Pinpoint the cell where the given text exists, returning its (X, Y) midpoint coordinate. 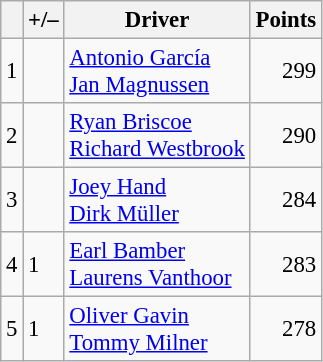
Antonio García Jan Magnussen (157, 72)
4 (12, 264)
Joey Hand Dirk Müller (157, 200)
Earl Bamber Laurens Vanthoor (157, 264)
2 (12, 136)
Oliver Gavin Tommy Milner (157, 330)
Driver (157, 20)
5 (12, 330)
290 (286, 136)
278 (286, 330)
Points (286, 20)
Ryan Briscoe Richard Westbrook (157, 136)
299 (286, 72)
+/– (44, 20)
284 (286, 200)
283 (286, 264)
3 (12, 200)
